Extract the [X, Y] coordinate from the center of the cell holding the provided text.  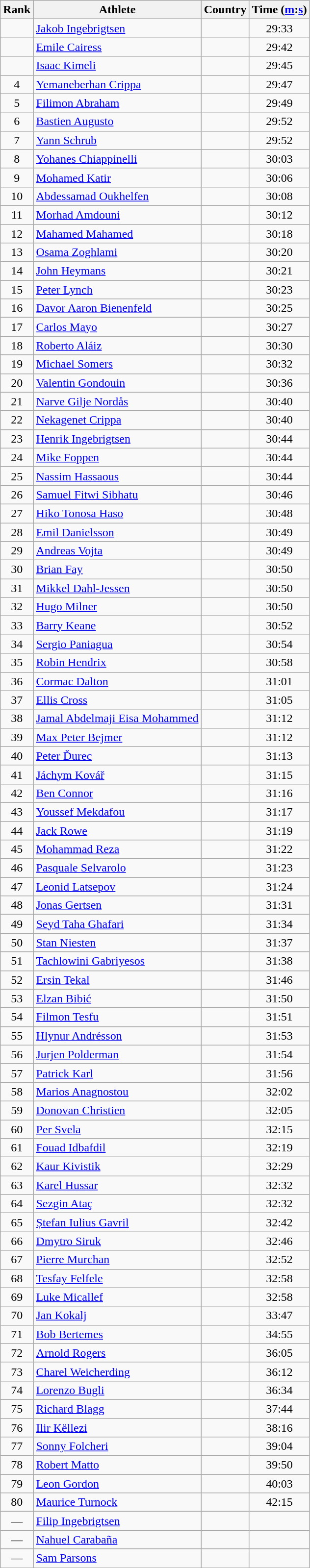
31:31 [280, 905]
23 [17, 439]
31:16 [280, 793]
32 [17, 607]
36 [17, 681]
Jack Rowe [117, 831]
30:30 [280, 346]
Ilir Këllezi [117, 1428]
Hlynur Andrésson [117, 1036]
Yemaneberhan Crippa [117, 84]
Sergio Paniagua [117, 644]
30:36 [280, 383]
Jáchym Kovář [117, 774]
48 [17, 905]
Country [225, 10]
30 [17, 570]
20 [17, 383]
24 [17, 457]
57 [17, 1073]
51 [17, 961]
Roberto Aláiz [117, 346]
19 [17, 364]
30:52 [280, 625]
31 [17, 588]
Peter Ďurec [117, 756]
Sonny Folcheri [117, 1446]
67 [17, 1260]
36:05 [280, 1353]
Jakob Ingebrigtsen [117, 28]
29:47 [280, 84]
10 [17, 196]
31:13 [280, 756]
Michael Somers [117, 364]
34:55 [280, 1334]
32:42 [280, 1222]
31:24 [280, 887]
31:37 [280, 943]
40 [17, 756]
Peter Lynch [117, 290]
Dmytro Siruk [117, 1241]
32:52 [280, 1260]
Emile Cairess [117, 47]
John Heymans [117, 271]
Luke Micallef [117, 1297]
Barry Keane [117, 625]
Valentin Gondouin [117, 383]
Robert Matto [117, 1465]
Leon Gordon [117, 1484]
30:08 [280, 196]
6 [17, 122]
54 [17, 1017]
28 [17, 532]
77 [17, 1446]
31:38 [280, 961]
Max Peter Bejmer [117, 737]
Mike Foppen [117, 457]
Mohammad Reza [117, 849]
Ștefan Iulius Gavril [117, 1222]
Carlos Mayo [117, 327]
13 [17, 252]
75 [17, 1409]
Ben Connor [117, 793]
Patrick Karl [117, 1073]
30:21 [280, 271]
29 [17, 551]
30:12 [280, 215]
Sezgin Ataç [117, 1204]
Hugo Milner [117, 607]
31:50 [280, 998]
70 [17, 1316]
30:46 [280, 495]
33:47 [280, 1316]
Athlete [117, 10]
55 [17, 1036]
Leonid Latsepov [117, 887]
Tachlowini Gabriyesos [117, 961]
21 [17, 401]
30:03 [280, 159]
26 [17, 495]
Mahamed Mahamed [117, 234]
Ellis Cross [117, 700]
79 [17, 1484]
Donovan Christien [117, 1110]
Pasquale Selvarolo [117, 868]
60 [17, 1129]
Karel Hussar [117, 1185]
Samuel Fitwi Sibhatu [117, 495]
30:25 [280, 308]
37 [17, 700]
27 [17, 513]
Stan Niesten [117, 943]
Nahuel Carabaña [117, 1540]
69 [17, 1297]
25 [17, 476]
5 [17, 103]
30:54 [280, 644]
Yann Schrub [117, 140]
Narve Gilje Nordås [117, 401]
Bastien Augusto [117, 122]
56 [17, 1054]
Arnold Rogers [117, 1353]
Andreas Vojta [117, 551]
53 [17, 998]
Filmon Tesfu [117, 1017]
30:23 [280, 290]
64 [17, 1204]
Jurjen Polderman [117, 1054]
9 [17, 177]
Filimon Abraham [117, 103]
31:34 [280, 924]
Hiko Tonosa Haso [117, 513]
22 [17, 420]
30:20 [280, 252]
31:53 [280, 1036]
Isaac Kimeli [117, 66]
Tesfay Felfele [117, 1278]
Sam Parsons [117, 1558]
14 [17, 271]
Marios Anagnostou [117, 1092]
Cormac Dalton [117, 681]
63 [17, 1185]
31:19 [280, 831]
8 [17, 159]
52 [17, 980]
Robin Hendrix [117, 663]
49 [17, 924]
Ersin Tekal [117, 980]
29:49 [280, 103]
17 [17, 327]
80 [17, 1502]
7 [17, 140]
45 [17, 849]
31:15 [280, 774]
Elzan Bibić [117, 998]
Pierre Murchan [117, 1260]
31:05 [280, 700]
32:05 [280, 1110]
Brian Fay [117, 570]
46 [17, 868]
Yohanes Chiappinelli [117, 159]
59 [17, 1110]
Mikkel Dahl-Jessen [117, 588]
43 [17, 812]
31:56 [280, 1073]
29:33 [280, 28]
38:16 [280, 1428]
Filip Ingebrigtsen [117, 1521]
32:15 [280, 1129]
Mohamed Katir [117, 177]
72 [17, 1353]
18 [17, 346]
31:23 [280, 868]
47 [17, 887]
41 [17, 774]
37:44 [280, 1409]
32:29 [280, 1167]
16 [17, 308]
50 [17, 943]
39:04 [280, 1446]
Youssef Mekdafou [117, 812]
Kaur Kivistik [117, 1167]
30:32 [280, 364]
Fouad Idbafdil [117, 1148]
38 [17, 719]
39:50 [280, 1465]
Jamal Abdelmaji Eisa Mohammed [117, 719]
31:46 [280, 980]
32:19 [280, 1148]
35 [17, 663]
76 [17, 1428]
30:18 [280, 234]
Jan Kokalj [117, 1316]
Emil Danielsson [117, 532]
Seyd Taha Ghafari [117, 924]
68 [17, 1278]
30:58 [280, 663]
Richard Blagg [117, 1409]
78 [17, 1465]
31:01 [280, 681]
62 [17, 1167]
30:27 [280, 327]
4 [17, 84]
11 [17, 215]
42:15 [280, 1502]
29:45 [280, 66]
Osama Zoghlami [117, 252]
65 [17, 1222]
39 [17, 737]
31:54 [280, 1054]
12 [17, 234]
Bob Bertemes [117, 1334]
31:51 [280, 1017]
31:22 [280, 849]
30:48 [280, 513]
15 [17, 290]
Nassim Hassaous [117, 476]
71 [17, 1334]
Per Svela [117, 1129]
31:17 [280, 812]
Abdessamad Oukhelfen [117, 196]
74 [17, 1390]
Davor Aaron Bienenfeld [117, 308]
66 [17, 1241]
Maurice Turnock [117, 1502]
30:06 [280, 177]
Time (m:s) [280, 10]
32:46 [280, 1241]
Henrik Ingebrigtsen [117, 439]
44 [17, 831]
Rank [17, 10]
42 [17, 793]
36:34 [280, 1390]
40:03 [280, 1484]
73 [17, 1371]
34 [17, 644]
33 [17, 625]
Charel Weicherding [117, 1371]
Lorenzo Bugli [117, 1390]
58 [17, 1092]
36:12 [280, 1371]
32:02 [280, 1092]
Nekagenet Crippa [117, 420]
Morhad Amdouni [117, 215]
61 [17, 1148]
Jonas Gertsen [117, 905]
29:42 [280, 47]
